Find where the given text appears and provide that cell's center as (x, y) coordinate. 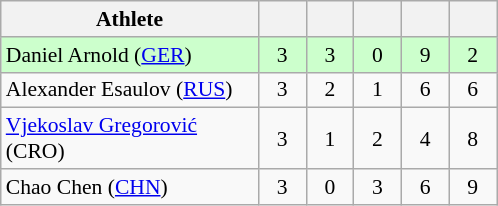
Alexander Esaulov (RUS) (130, 90)
8 (473, 138)
4 (425, 138)
Vjekoslav Gregorović (CRO) (130, 138)
Athlete (130, 19)
Chao Chen (CHN) (130, 187)
Daniel Arnold (GER) (130, 55)
